From the cell containing the given text, extract its center point as [X, Y] coordinate. 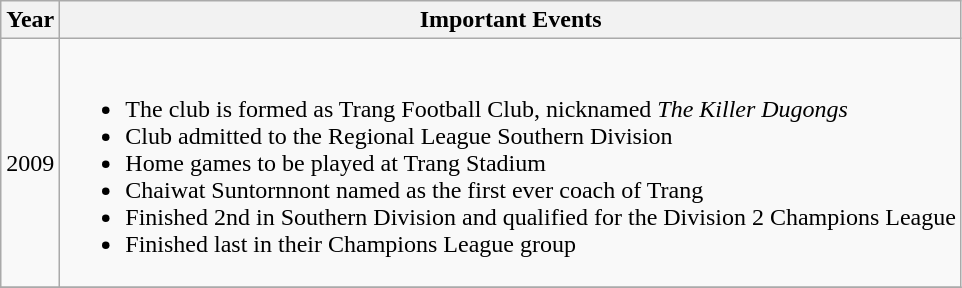
Important Events [511, 20]
Year [30, 20]
2009 [30, 163]
